Identify which cell holds the provided text, then report its (X, Y) central coordinate. 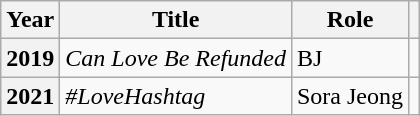
2021 (30, 96)
Can Love Be Refunded (176, 58)
Year (30, 20)
Sora Jeong (350, 96)
Title (176, 20)
2019 (30, 58)
BJ (350, 58)
Role (350, 20)
#LoveHashtag (176, 96)
